Scan for the cell matching the given text and deliver its (X, Y) coordinate at center. 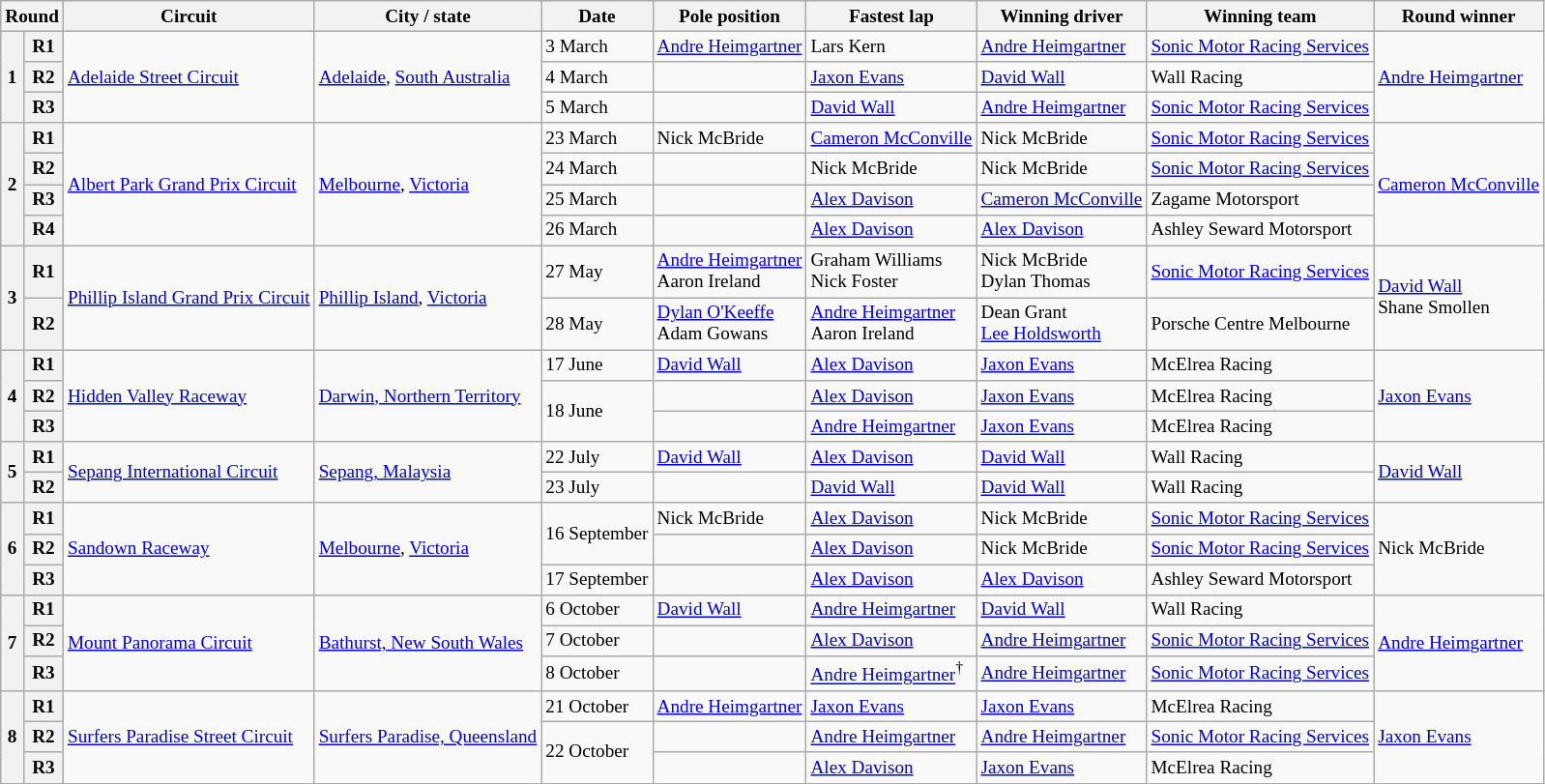
Round winner (1459, 16)
23 March (598, 138)
8 October (598, 673)
6 (13, 549)
Albert Park Grand Prix Circuit (189, 184)
Hidden Valley Raceway (189, 396)
David Wall Shane Smollen (1459, 298)
Surfers Paradise Street Circuit (189, 737)
Date (598, 16)
Mount Panorama Circuit (189, 643)
16 September (598, 534)
5 March (598, 107)
Sepang International Circuit (189, 472)
Circuit (189, 16)
27 May (598, 272)
Winning team (1261, 16)
Graham Williams Nick Foster (891, 272)
2 (13, 184)
Dean Grant Lee Holdsworth (1062, 324)
Phillip Island, Victoria (427, 298)
22 July (598, 457)
4 March (598, 77)
3 March (598, 46)
Lars Kern (891, 46)
7 October (598, 641)
Surfers Paradise, Queensland (427, 737)
R4 (43, 230)
24 March (598, 169)
22 October (598, 752)
17 June (598, 365)
Winning driver (1062, 16)
1 (13, 77)
21 October (598, 707)
4 (13, 396)
23 July (598, 488)
6 October (598, 610)
8 (13, 737)
Sepang, Malaysia (427, 472)
26 March (598, 230)
17 September (598, 579)
City / state (427, 16)
Fastest lap (891, 16)
Porsche Centre Melbourne (1261, 324)
Phillip Island Grand Prix Circuit (189, 298)
Round (33, 16)
Sandown Raceway (189, 549)
Pole position (729, 16)
Darwin, Northern Territory (427, 396)
Zagame Motorsport (1261, 199)
Nick McBride Dylan Thomas (1062, 272)
25 March (598, 199)
Andre Heimgartner† (891, 673)
28 May (598, 324)
Bathurst, New South Wales (427, 643)
Adelaide, South Australia (427, 77)
7 (13, 643)
5 (13, 472)
18 June (598, 412)
3 (13, 298)
Dylan O'Keeffe Adam Gowans (729, 324)
Adelaide Street Circuit (189, 77)
